Return the [x, y] coordinate for the center point of the cell that contains the specified text.  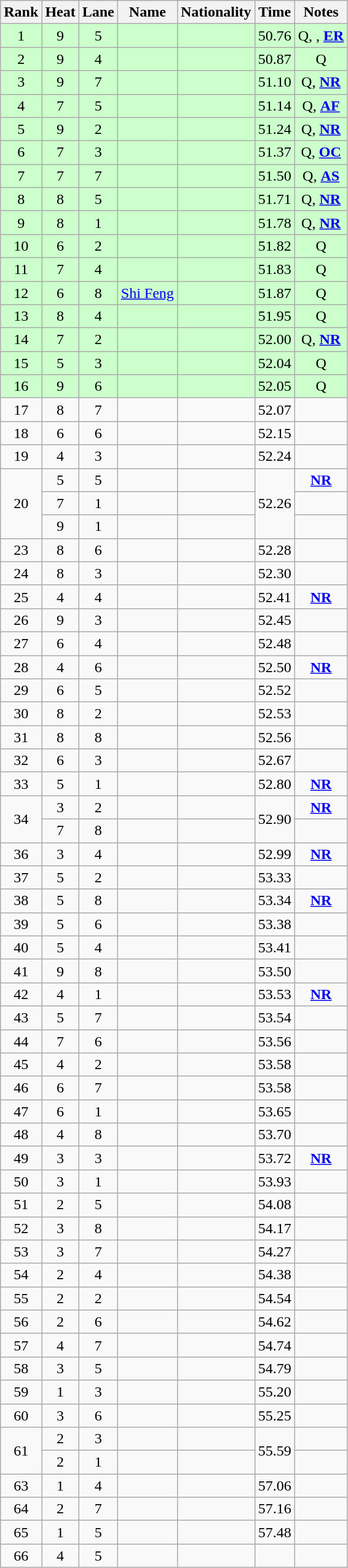
Heat [60, 12]
30 [21, 714]
66 [21, 1556]
51.95 [274, 316]
28 [21, 667]
57.48 [274, 1532]
61 [21, 1451]
34 [21, 819]
53 [21, 1252]
51.83 [274, 269]
Q, AS [321, 176]
33 [21, 784]
65 [21, 1532]
52.07 [274, 410]
Nationality [216, 12]
52.26 [274, 503]
Q, , ER [321, 36]
63 [21, 1486]
44 [21, 1041]
52.15 [274, 433]
64 [21, 1509]
10 [21, 246]
55 [21, 1298]
15 [21, 363]
16 [21, 386]
51.37 [274, 152]
51.87 [274, 293]
53.34 [274, 901]
19 [21, 457]
Name [148, 12]
54.27 [274, 1252]
54.79 [274, 1368]
52.04 [274, 363]
54.54 [274, 1298]
45 [21, 1065]
52.52 [274, 691]
18 [21, 433]
51.50 [274, 176]
37 [21, 877]
17 [21, 410]
25 [21, 597]
50.87 [274, 59]
52.67 [274, 761]
50 [21, 1182]
53.33 [274, 877]
54.74 [274, 1345]
12 [21, 293]
51.24 [274, 129]
Notes [321, 12]
58 [21, 1368]
52.24 [274, 457]
54.17 [274, 1228]
52.30 [274, 573]
51.71 [274, 199]
53.54 [274, 1017]
54.08 [274, 1205]
40 [21, 947]
52.41 [274, 597]
57.16 [274, 1509]
46 [21, 1088]
26 [21, 620]
43 [21, 1017]
24 [21, 573]
38 [21, 901]
51.82 [274, 246]
20 [21, 503]
14 [21, 340]
13 [21, 316]
59 [21, 1392]
52.28 [274, 550]
52 [21, 1228]
Q, AF [321, 106]
52.50 [274, 667]
42 [21, 994]
51 [21, 1205]
56 [21, 1322]
23 [21, 550]
47 [21, 1111]
Rank [21, 12]
52.48 [274, 643]
51.78 [274, 222]
54.62 [274, 1322]
52.56 [274, 737]
50.76 [274, 36]
52.00 [274, 340]
11 [21, 269]
53.50 [274, 971]
52.53 [274, 714]
55.59 [274, 1451]
53.56 [274, 1041]
48 [21, 1135]
53.65 [274, 1111]
53.93 [274, 1182]
27 [21, 643]
41 [21, 971]
54.38 [274, 1275]
53.70 [274, 1135]
52.90 [274, 819]
Shi Feng [148, 293]
57.06 [274, 1486]
52.45 [274, 620]
52.80 [274, 784]
29 [21, 691]
31 [21, 737]
52.99 [274, 854]
Time [274, 12]
36 [21, 854]
55.20 [274, 1392]
52.05 [274, 386]
54 [21, 1275]
53.38 [274, 924]
55.25 [274, 1415]
53.72 [274, 1158]
39 [21, 924]
49 [21, 1158]
Q, OC [321, 152]
Lane [98, 12]
51.14 [274, 106]
53.53 [274, 994]
57 [21, 1345]
32 [21, 761]
53.41 [274, 947]
51.10 [274, 82]
60 [21, 1415]
